Search for the cell housing the specified text and yield its [x, y] center coordinate. 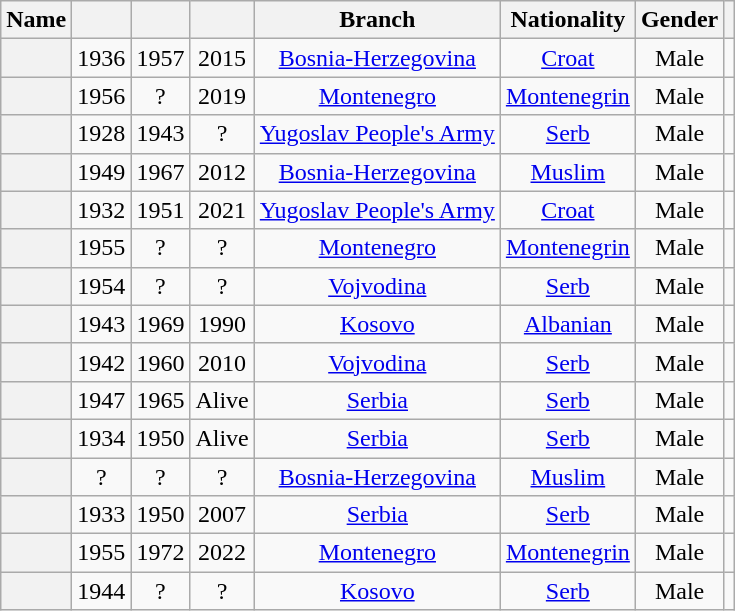
Gender [679, 20]
2010 [222, 362]
2012 [222, 172]
1936 [102, 58]
Albanian [568, 324]
2022 [222, 553]
1957 [160, 58]
1932 [102, 210]
2019 [222, 96]
1944 [102, 591]
1960 [160, 362]
1967 [160, 172]
1951 [160, 210]
Nationality [568, 20]
1969 [160, 324]
2015 [222, 58]
2021 [222, 210]
2007 [222, 515]
1990 [222, 324]
1934 [102, 438]
1928 [102, 134]
1956 [102, 96]
1947 [102, 400]
Branch [377, 20]
1949 [102, 172]
1933 [102, 515]
1965 [160, 400]
1954 [102, 286]
1972 [160, 553]
Name [36, 20]
1942 [102, 362]
